From the cell containing the given text, extract its center point as (x, y) coordinate. 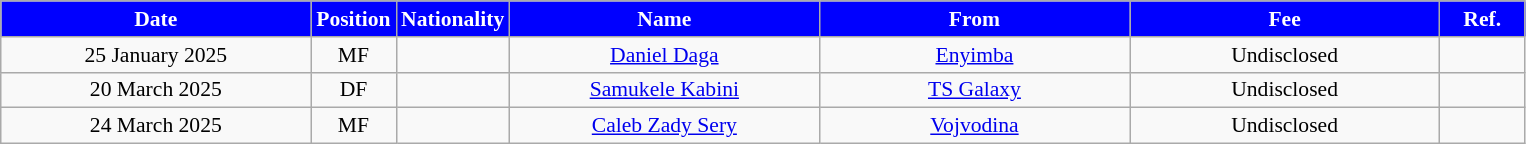
TS Galaxy (974, 90)
25 January 2025 (156, 55)
24 March 2025 (156, 126)
Fee (1285, 19)
20 March 2025 (156, 90)
Daniel Daga (664, 55)
Caleb Zady Sery (664, 126)
Name (664, 19)
Samukele Kabini (664, 90)
Position (354, 19)
Nationality (452, 19)
From (974, 19)
DF (354, 90)
Date (156, 19)
Enyimba (974, 55)
Ref. (1482, 19)
Vojvodina (974, 126)
